Determine the (X, Y) coordinate at the center of the cell enclosing the given text.  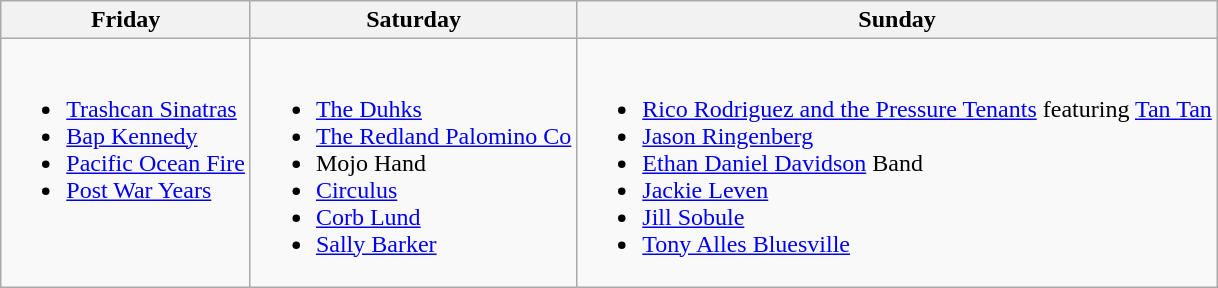
The DuhksThe Redland Palomino CoMojo HandCirculusCorb LundSally Barker (413, 163)
Friday (126, 20)
Trashcan SinatrasBap KennedyPacific Ocean FirePost War Years (126, 163)
Saturday (413, 20)
Sunday (898, 20)
Rico Rodriguez and the Pressure Tenants featuring Tan TanJason RingenbergEthan Daniel Davidson BandJackie LevenJill SobuleTony Alles Bluesville (898, 163)
